Return the (x, y) coordinate for the center point of the cell that contains the specified text.  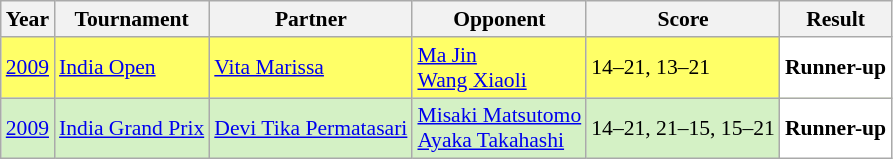
14–21, 13–21 (683, 68)
India Open (132, 68)
Opponent (499, 19)
Partner (310, 19)
Score (683, 19)
14–21, 21–15, 15–21 (683, 128)
Ma Jin Wang Xiaoli (499, 68)
Result (836, 19)
Misaki Matsutomo Ayaka Takahashi (499, 128)
Devi Tika Permatasari (310, 128)
Tournament (132, 19)
India Grand Prix (132, 128)
Vita Marissa (310, 68)
Year (28, 19)
